Identify which cell holds the provided text, then report its [X, Y] central coordinate. 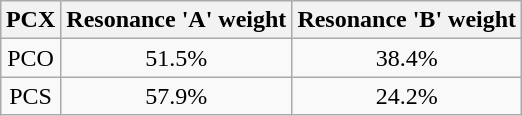
PCS [30, 96]
57.9% [176, 96]
38.4% [407, 58]
51.5% [176, 58]
Resonance 'A' weight [176, 20]
24.2% [407, 96]
PCX [30, 20]
PCO [30, 58]
Resonance 'B' weight [407, 20]
